Output the (X, Y) coordinate of the center of the cell containing the given text.  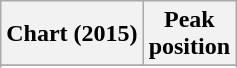
Chart (2015) (72, 34)
Peakposition (189, 34)
